Search for the cell housing the specified text and yield its [x, y] center coordinate. 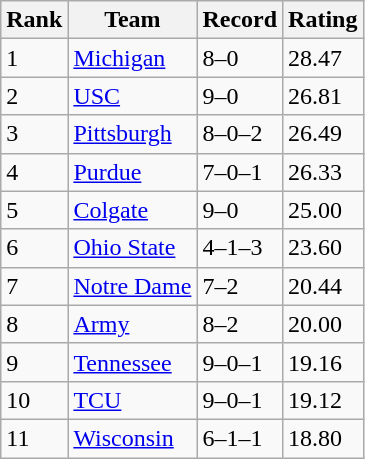
1 [34, 58]
2 [34, 96]
26.49 [323, 134]
TCU [132, 400]
Wisconsin [132, 438]
3 [34, 134]
8–0–2 [240, 134]
Team [132, 20]
20.00 [323, 324]
7–2 [240, 286]
Pittsburgh [132, 134]
19.16 [323, 362]
6–1–1 [240, 438]
Rank [34, 20]
Army [132, 324]
9 [34, 362]
USC [132, 96]
4 [34, 172]
8–0 [240, 58]
Michigan [132, 58]
26.81 [323, 96]
7 [34, 286]
6 [34, 248]
23.60 [323, 248]
Colgate [132, 210]
10 [34, 400]
18.80 [323, 438]
Purdue [132, 172]
Record [240, 20]
Ohio State [132, 248]
8 [34, 324]
28.47 [323, 58]
11 [34, 438]
Notre Dame [132, 286]
4–1–3 [240, 248]
20.44 [323, 286]
Tennessee [132, 362]
8–2 [240, 324]
26.33 [323, 172]
7–0–1 [240, 172]
25.00 [323, 210]
5 [34, 210]
Rating [323, 20]
19.12 [323, 400]
